Determine the (X, Y) coordinate at the center of the cell enclosing the given text.  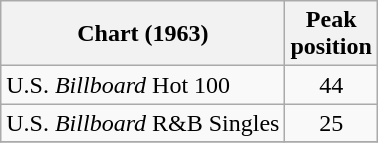
25 (331, 123)
44 (331, 85)
Chart (1963) (143, 34)
Peakposition (331, 34)
U.S. Billboard Hot 100 (143, 85)
U.S. Billboard R&B Singles (143, 123)
